From the cell containing the given text, extract its center point as (X, Y) coordinate. 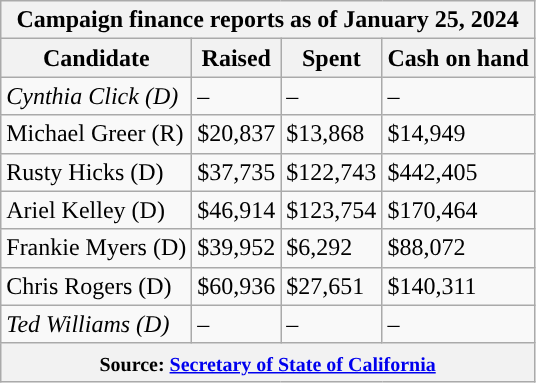
Frankie Myers (D) (96, 248)
$14,949 (458, 134)
$37,735 (236, 172)
$60,936 (236, 286)
$170,464 (458, 210)
$88,072 (458, 248)
Source: Secretary of State of California (268, 362)
$39,952 (236, 248)
$46,914 (236, 210)
Cynthia Click (D) (96, 96)
$6,292 (332, 248)
$123,754 (332, 210)
Cash on hand (458, 58)
Candidate (96, 58)
Campaign finance reports as of January 25, 2024 (268, 20)
$20,837 (236, 134)
$27,651 (332, 286)
$442,405 (458, 172)
$122,743 (332, 172)
Ted Williams (D) (96, 324)
$13,868 (332, 134)
Raised (236, 58)
Chris Rogers (D) (96, 286)
$140,311 (458, 286)
Michael Greer (R) (96, 134)
Ariel Kelley (D) (96, 210)
Spent (332, 58)
Rusty Hicks (D) (96, 172)
